For the text-containing cell, return its midpoint in [x, y] coordinate format. 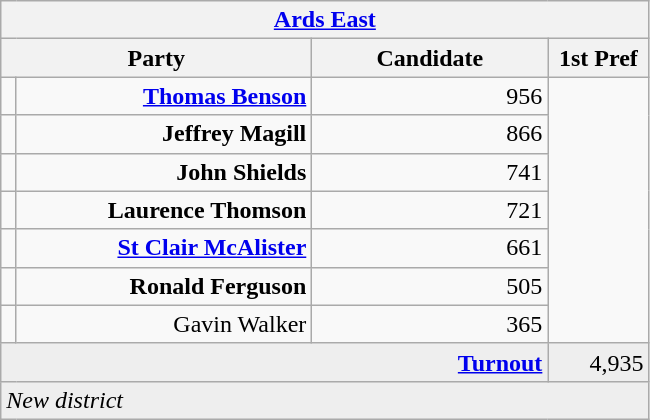
New district [325, 400]
Party [156, 58]
Candidate [430, 58]
741 [430, 172]
Thomas Benson [164, 96]
866 [430, 134]
Ards East [325, 20]
Gavin Walker [164, 324]
Jeffrey Magill [164, 134]
721 [430, 210]
Ronald Ferguson [164, 286]
661 [430, 248]
St Clair McAlister [164, 248]
Turnout [274, 362]
Laurence Thomson [164, 210]
956 [430, 96]
4,935 [598, 362]
365 [430, 324]
1st Pref [598, 58]
John Shields [164, 172]
505 [430, 286]
